From the cell containing the given text, extract its center point as (x, y) coordinate. 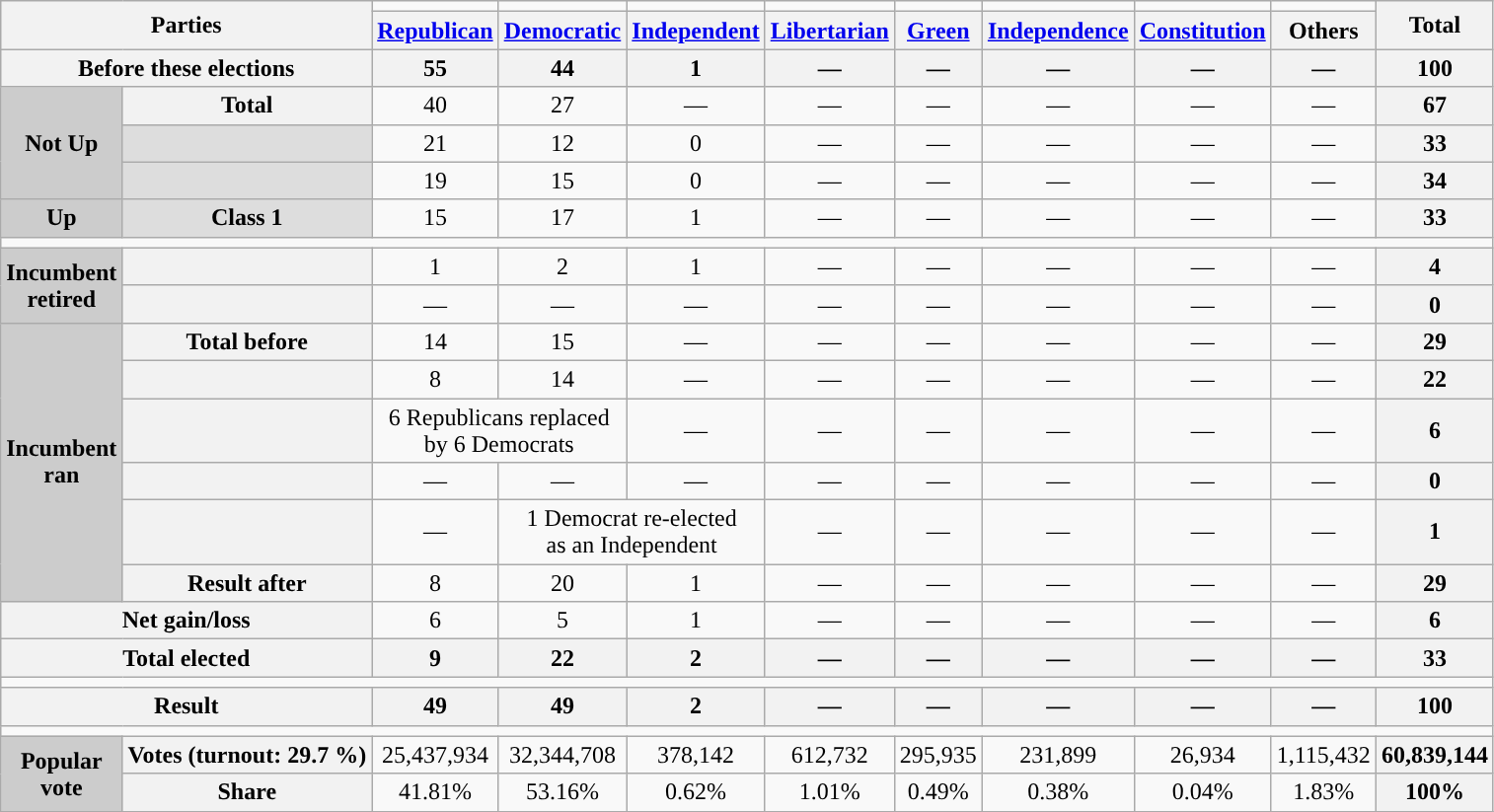
53.16% (562, 792)
Share (247, 792)
41.81% (435, 792)
60,839,144 (1435, 755)
Others (1323, 31)
Democratic (562, 31)
Popularvote (61, 774)
0.49% (937, 792)
6 Republicans replacedby 6 Democrats (499, 430)
Up (61, 218)
100% (1435, 792)
Green (937, 31)
5 (562, 621)
Incumbentran (61, 462)
Total elected (187, 658)
25,437,934 (435, 755)
44 (562, 68)
17 (562, 218)
40 (435, 106)
Total before (247, 341)
Constitution (1202, 31)
Class 1 (247, 218)
Votes (turnout: 29.7 %) (247, 755)
Libertarian (829, 31)
Net gain/loss (187, 621)
26,934 (1202, 755)
67 (1435, 106)
Before these elections (187, 68)
27 (562, 106)
1,115,432 (1323, 755)
Independent (696, 31)
1 Democrat re-electedas an Independent (632, 533)
Parties (187, 26)
21 (435, 143)
Republican (435, 31)
612,732 (829, 755)
55 (435, 68)
19 (435, 181)
231,899 (1058, 755)
Incumbentretired (61, 285)
32,344,708 (562, 755)
0.62% (696, 792)
Not Up (61, 143)
0.04% (1202, 792)
Result (187, 706)
295,935 (937, 755)
1.83% (1323, 792)
34 (1435, 181)
Result after (247, 583)
378,142 (696, 755)
1.01% (829, 792)
Independence (1058, 31)
4 (1435, 266)
20 (562, 583)
9 (435, 658)
0.38% (1058, 792)
12 (562, 143)
